Return (X, Y) of the center of cell containing provided text 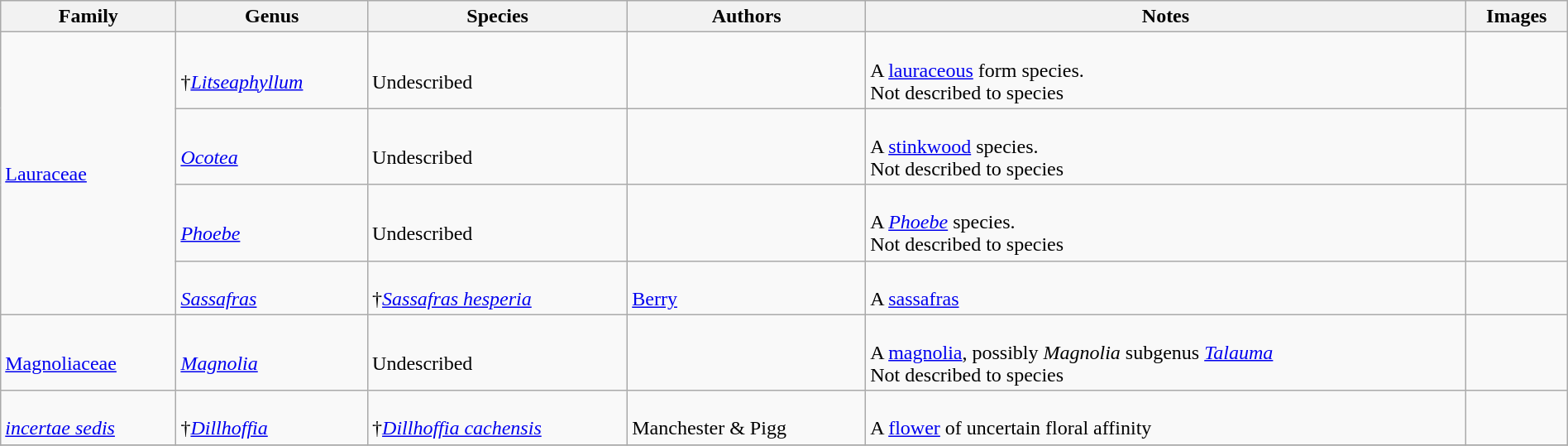
Lauraceae (88, 174)
†Dillhoffia (272, 417)
Berry (747, 288)
A flower of uncertain floral affinity (1166, 417)
Species (498, 17)
A Phoebe species. Not described to species (1166, 223)
Authors (747, 17)
†Sassafras hesperia (498, 288)
Manchester & Pigg (747, 417)
Magnolia (272, 352)
Magnoliaceae (88, 352)
A stinkwood species. Not described to species (1166, 146)
Ocotea (272, 146)
incertae sedis (88, 417)
Notes (1166, 17)
A sassafras (1166, 288)
Images (1517, 17)
A magnolia, possibly Magnolia subgenus Talauma Not described to species (1166, 352)
Family (88, 17)
A lauraceous form species. Not described to species (1166, 70)
Phoebe (272, 223)
Genus (272, 17)
Sassafras (272, 288)
†Dillhoffia cachensis (498, 417)
†Litseaphyllum (272, 70)
